Extract the [x, y] coordinate from the center of the cell holding the provided text.  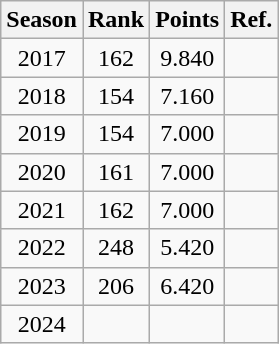
5.420 [188, 248]
7.160 [188, 96]
Points [188, 20]
Ref. [252, 20]
Rank [116, 20]
248 [116, 248]
2017 [42, 58]
206 [116, 286]
6.420 [188, 286]
161 [116, 172]
2023 [42, 286]
2019 [42, 134]
Season [42, 20]
2020 [42, 172]
2022 [42, 248]
2024 [42, 324]
2018 [42, 96]
2021 [42, 210]
9.840 [188, 58]
